Extract the (X, Y) coordinate from the center of the cell holding the provided text.  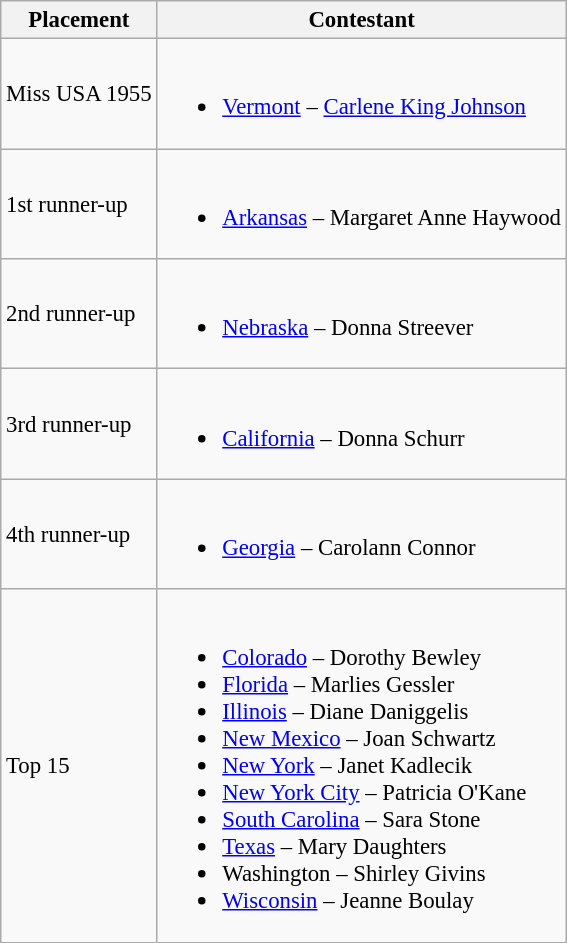
Georgia – Carolann Connor (362, 534)
Placement (79, 20)
California – Donna Schurr (362, 424)
1st runner-up (79, 204)
Arkansas – Margaret Anne Haywood (362, 204)
Nebraska – Donna Streever (362, 314)
Top 15 (79, 766)
4th runner-up (79, 534)
Miss USA 1955 (79, 94)
Vermont – Carlene King Johnson (362, 94)
2nd runner-up (79, 314)
Contestant (362, 20)
3rd runner-up (79, 424)
